Return the [X, Y] coordinate for the center point of the cell that contains the specified text.  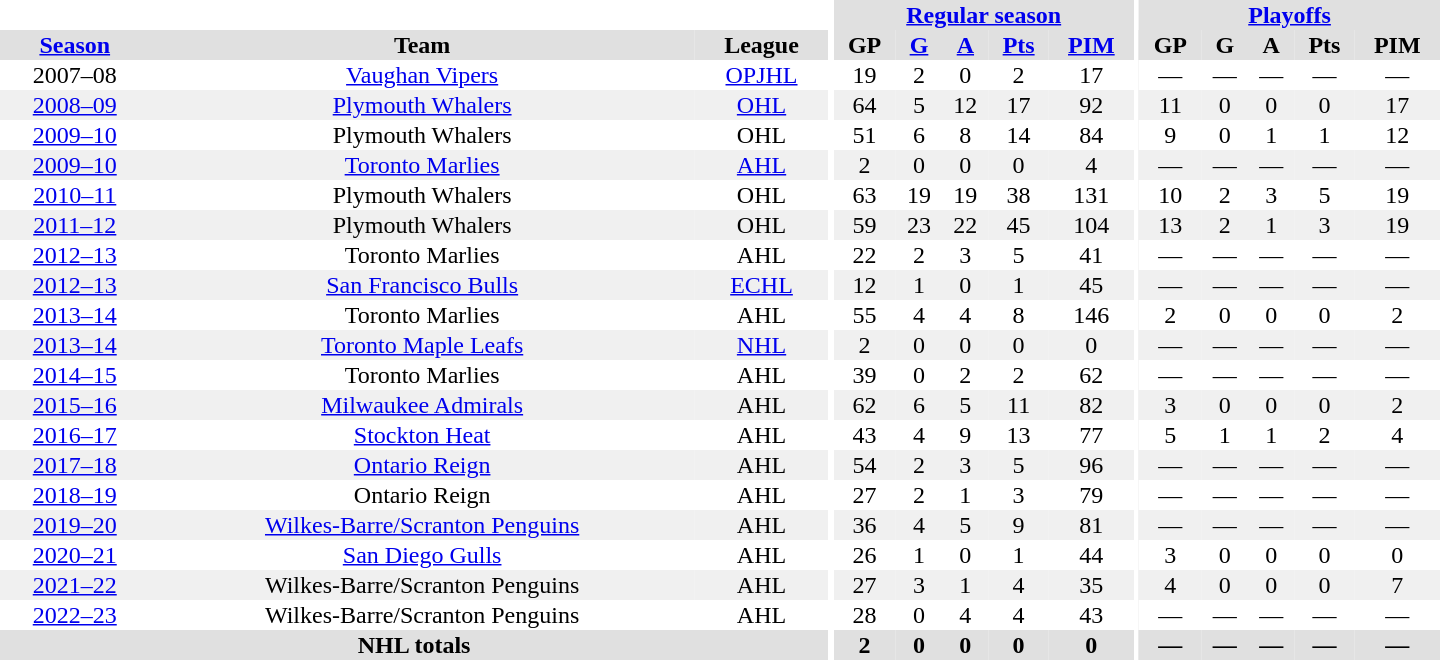
131 [1092, 195]
NHL totals [414, 645]
2011–12 [75, 225]
55 [864, 315]
146 [1092, 315]
14 [1019, 135]
84 [1092, 135]
26 [864, 555]
2014–15 [75, 375]
Team [422, 45]
77 [1092, 435]
81 [1092, 525]
2018–19 [75, 495]
54 [864, 465]
51 [864, 135]
2015–16 [75, 405]
Regular season [984, 15]
38 [1019, 195]
Vaughan Vipers [422, 75]
59 [864, 225]
2017–18 [75, 465]
Season [75, 45]
92 [1092, 105]
41 [1092, 255]
82 [1092, 405]
96 [1092, 465]
44 [1092, 555]
23 [919, 225]
Toronto Maple Leafs [422, 345]
36 [864, 525]
2020–21 [75, 555]
ECHL [762, 285]
NHL [762, 345]
2022–23 [75, 615]
28 [864, 615]
7 [1397, 585]
Stockton Heat [422, 435]
10 [1170, 195]
OPJHL [762, 75]
Playoffs [1290, 15]
104 [1092, 225]
35 [1092, 585]
39 [864, 375]
2021–22 [75, 585]
79 [1092, 495]
League [762, 45]
63 [864, 195]
2007–08 [75, 75]
2008–09 [75, 105]
2019–20 [75, 525]
Milwaukee Admirals [422, 405]
San Francisco Bulls [422, 285]
2010–11 [75, 195]
2016–17 [75, 435]
64 [864, 105]
San Diego Gulls [422, 555]
